Provide the (X, Y) coordinate of the cell's center where the given text is located.  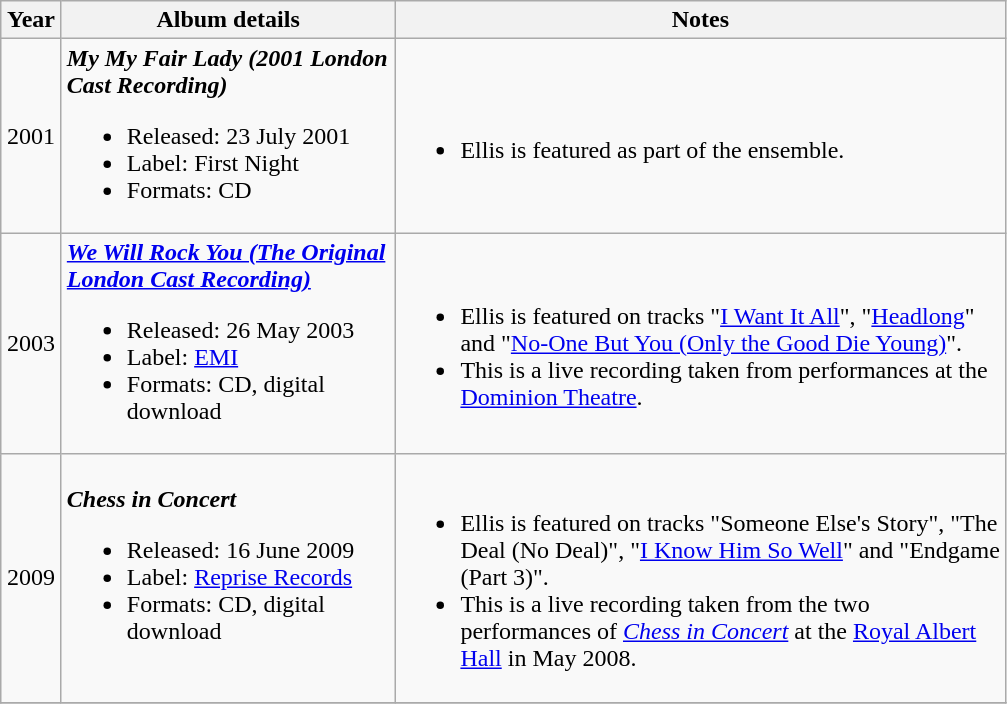
Year (32, 20)
2003 (32, 344)
Album details (228, 20)
My My Fair Lady (2001 London Cast Recording)Released: 23 July 2001Label: First NightFormats: CD (228, 136)
2001 (32, 136)
Notes (700, 20)
Ellis is featured as part of the ensemble. (700, 136)
2009 (32, 578)
We Will Rock You (The Original London Cast Recording)Released: 26 May 2003Label: EMIFormats: CD, digital download (228, 344)
Chess in ConcertReleased: 16 June 2009Label: Reprise RecordsFormats: CD, digital download (228, 578)
